Provide the [x, y] coordinate of the cell's center where the given text is located.  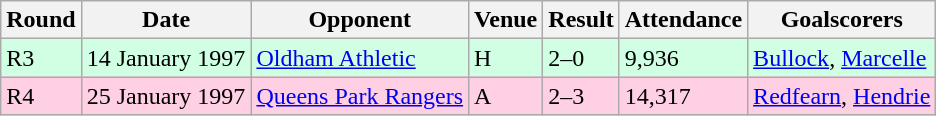
9,936 [683, 58]
Result [581, 20]
14,317 [683, 96]
25 January 1997 [166, 96]
H [506, 58]
Date [166, 20]
Redfearn, Hendrie [842, 96]
14 January 1997 [166, 58]
2–3 [581, 96]
2–0 [581, 58]
Oldham Athletic [360, 58]
A [506, 96]
Venue [506, 20]
R4 [41, 96]
Opponent [360, 20]
Attendance [683, 20]
Queens Park Rangers [360, 96]
Bullock, Marcelle [842, 58]
Goalscorers [842, 20]
R3 [41, 58]
Round [41, 20]
